Find where the given text appears and provide that cell's center as (x, y) coordinate. 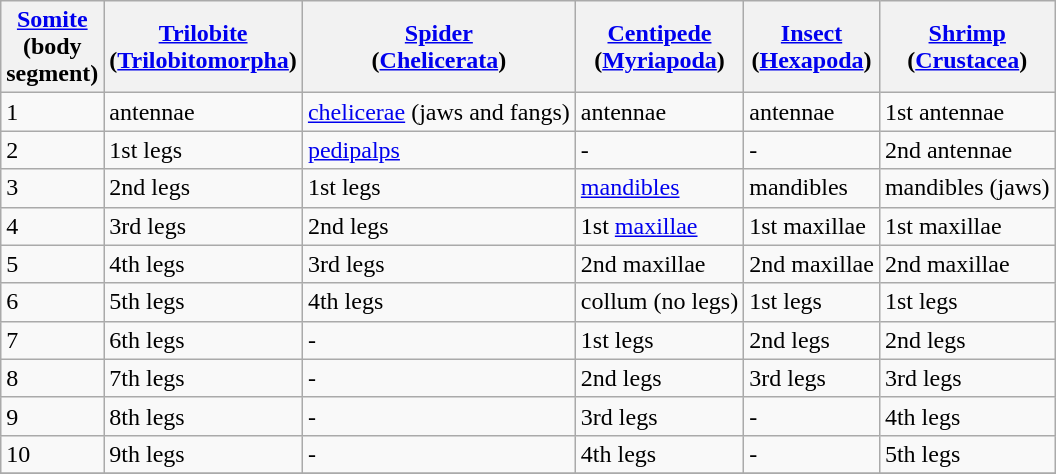
Trilobite(Trilobitomorpha) (204, 47)
1st antennae (967, 112)
4 (52, 226)
collum (no legs) (659, 302)
6th legs (204, 340)
Spider(Chelicerata) (438, 47)
2nd antennae (967, 150)
mandibles (jaws) (967, 188)
6 (52, 302)
9th legs (204, 454)
7th legs (204, 378)
Somite(bodysegment) (52, 47)
pedipalps (438, 150)
1 (52, 112)
chelicerae (jaws and fangs) (438, 112)
10 (52, 454)
2 (52, 150)
8th legs (204, 416)
3 (52, 188)
Centipede(Myriapoda) (659, 47)
8 (52, 378)
Insect(Hexapoda) (812, 47)
Shrimp(Crustacea) (967, 47)
9 (52, 416)
7 (52, 340)
5 (52, 264)
